Locate the cell with the specified text and output its [x, y] center coordinate. 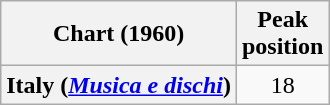
18 [282, 85]
Peakposition [282, 34]
Italy (Musica e dischi) [119, 85]
Chart (1960) [119, 34]
